Pinpoint the cell where the given text exists, returning its [x, y] midpoint coordinate. 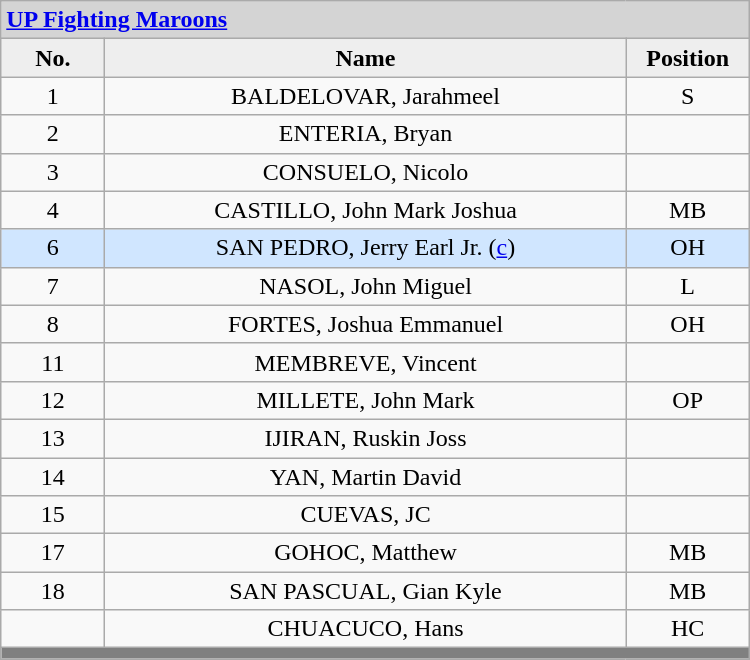
3 [53, 172]
CONSUELO, Nicolo [366, 172]
OP [688, 400]
SAN PASCUAL, Gian Kyle [366, 591]
12 [53, 400]
GOHOC, Matthew [366, 553]
CHUACUCO, Hans [366, 629]
FORTES, Joshua Emmanuel [366, 324]
11 [53, 362]
18 [53, 591]
MILLETE, John Mark [366, 400]
1 [53, 96]
17 [53, 553]
SAN PEDRO, Jerry Earl Jr. (c) [366, 248]
YAN, Martin David [366, 477]
BALDELOVAR, Jarahmeel [366, 96]
UP Fighting Maroons [375, 20]
NASOL, John Miguel [366, 286]
2 [53, 134]
No. [53, 58]
HC [688, 629]
MEMBREVE, Vincent [366, 362]
4 [53, 210]
15 [53, 515]
CASTILLO, John Mark Joshua [366, 210]
S [688, 96]
ENTERIA, Bryan [366, 134]
6 [53, 248]
7 [53, 286]
CUEVAS, JC [366, 515]
8 [53, 324]
L [688, 286]
13 [53, 438]
14 [53, 477]
IJIRAN, Ruskin Joss [366, 438]
Name [366, 58]
Position [688, 58]
